Extract the [X, Y] coordinate from the center of the cell holding the provided text.  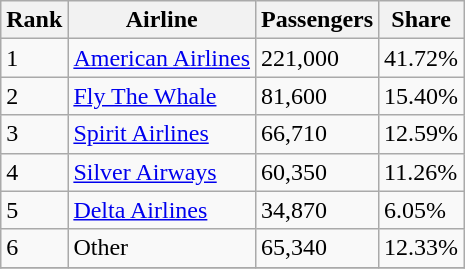
66,710 [318, 134]
Rank [34, 20]
6 [34, 248]
34,870 [318, 210]
5 [34, 210]
11.26% [422, 172]
15.40% [422, 96]
Spirit Airlines [162, 134]
Share [422, 20]
3 [34, 134]
12.59% [422, 134]
Other [162, 248]
Passengers [318, 20]
2 [34, 96]
Fly The Whale [162, 96]
1 [34, 58]
Delta Airlines [162, 210]
6.05% [422, 210]
4 [34, 172]
60,350 [318, 172]
12.33% [422, 248]
Silver Airways [162, 172]
221,000 [318, 58]
65,340 [318, 248]
41.72% [422, 58]
Airline [162, 20]
American Airlines [162, 58]
81,600 [318, 96]
